Detect which cell encompasses the target text, then output its [X, Y] center coordinate. 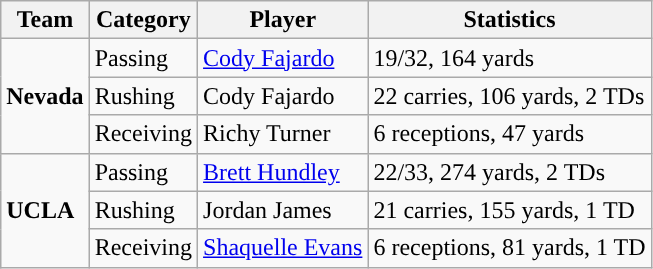
Brett Hundley [283, 172]
6 receptions, 81 yards, 1 TD [510, 248]
22/33, 274 yards, 2 TDs [510, 172]
Category [143, 20]
Nevada [45, 96]
22 carries, 106 yards, 2 TDs [510, 96]
6 receptions, 47 yards [510, 134]
UCLA [45, 210]
Player [283, 20]
Team [45, 20]
Jordan James [283, 210]
19/32, 164 yards [510, 58]
21 carries, 155 yards, 1 TD [510, 210]
Richy Turner [283, 134]
Shaquelle Evans [283, 248]
Statistics [510, 20]
